Scan for the cell matching the given text and deliver its [x, y] coordinate at center. 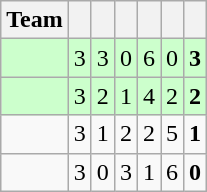
4 [148, 96]
Team [35, 20]
5 [172, 134]
